Return (X, Y) of the center of cell containing provided text 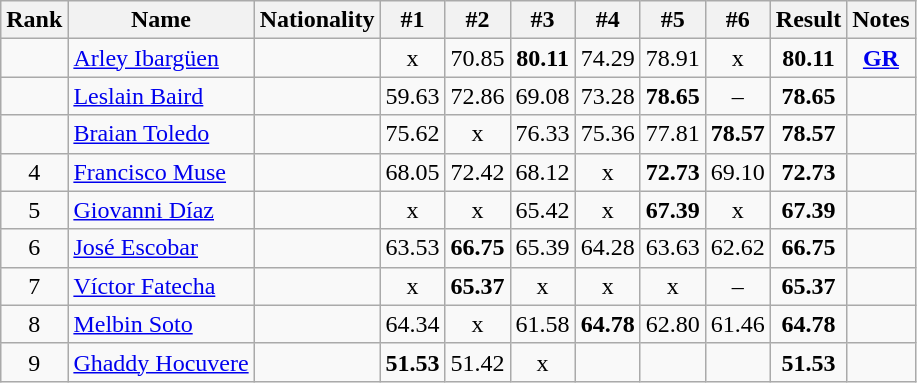
61.58 (542, 324)
63.63 (672, 248)
64.34 (412, 324)
74.29 (608, 58)
72.86 (478, 96)
62.62 (738, 248)
Name (161, 20)
Ghaddy Hocuvere (161, 362)
Melbin Soto (161, 324)
68.05 (412, 172)
65.39 (542, 248)
65.42 (542, 210)
Arley Ibargüen (161, 58)
9 (34, 362)
5 (34, 210)
#6 (738, 20)
Result (808, 20)
#1 (412, 20)
61.46 (738, 324)
68.12 (542, 172)
59.63 (412, 96)
8 (34, 324)
#4 (608, 20)
70.85 (478, 58)
7 (34, 286)
Víctor Fatecha (161, 286)
#3 (542, 20)
GR (881, 58)
62.80 (672, 324)
6 (34, 248)
75.62 (412, 134)
#2 (478, 20)
Rank (34, 20)
Leslain Baird (161, 96)
Braian Toledo (161, 134)
64.28 (608, 248)
4 (34, 172)
Francisco Muse (161, 172)
Giovanni Díaz (161, 210)
#5 (672, 20)
51.42 (478, 362)
69.10 (738, 172)
Notes (881, 20)
73.28 (608, 96)
75.36 (608, 134)
77.81 (672, 134)
78.91 (672, 58)
63.53 (412, 248)
Nationality (317, 20)
72.42 (478, 172)
69.08 (542, 96)
76.33 (542, 134)
José Escobar (161, 248)
